Output the [x, y] coordinate of the center of the cell containing the given text.  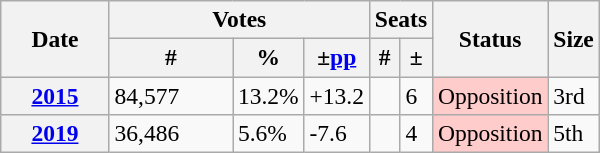
13.2% [268, 95]
5.6% [268, 133]
2019 [55, 133]
3rd [574, 95]
% [268, 57]
Seats [400, 19]
+13.2 [336, 95]
Date [55, 38]
36,486 [170, 133]
4 [416, 133]
Votes [239, 19]
Status [490, 38]
± [416, 57]
±pp [336, 57]
5th [574, 133]
Size [574, 38]
84,577 [170, 95]
2015 [55, 95]
6 [416, 95]
-7.6 [336, 133]
